Determine the [X, Y] coordinate at the center of the cell enclosing the given text.  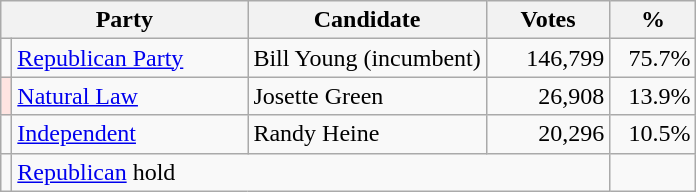
Independent [130, 134]
26,908 [548, 96]
13.9% [653, 96]
Natural Law [130, 96]
Party [124, 20]
10.5% [653, 134]
Bill Young (incumbent) [367, 58]
Votes [548, 20]
146,799 [548, 58]
75.7% [653, 58]
Randy Heine [367, 134]
Republican hold [311, 172]
Republican Party [130, 58]
20,296 [548, 134]
Candidate [367, 20]
Josette Green [367, 96]
% [653, 20]
